Scan for the cell matching the given text and deliver its (X, Y) coordinate at center. 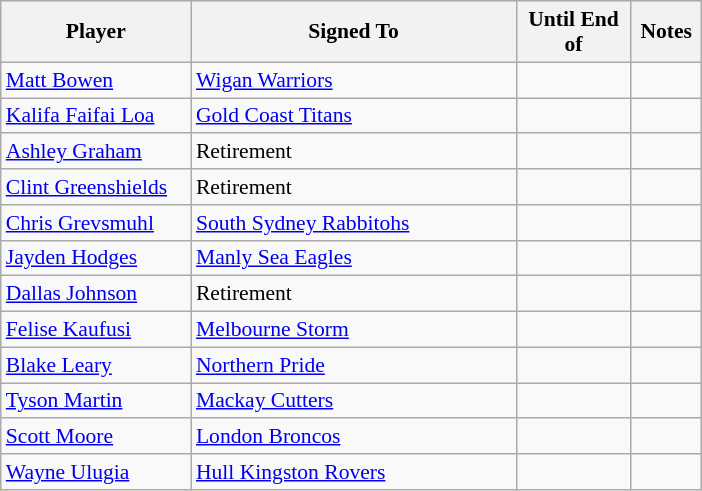
Tyson Martin (96, 401)
Manly Sea Eagles (354, 258)
Until End of (574, 32)
Dallas Johnson (96, 294)
Blake Leary (96, 365)
Gold Coast Titans (354, 116)
Chris Grevsmuhl (96, 223)
Matt Bowen (96, 80)
Melbourne Storm (354, 330)
London Broncos (354, 437)
Signed To (354, 32)
Notes (666, 32)
Kalifa Faifai Loa (96, 116)
Jayden Hodges (96, 258)
Wigan Warriors (354, 80)
Clint Greenshields (96, 187)
Northern Pride (354, 365)
Scott Moore (96, 437)
Wayne Ulugia (96, 472)
Hull Kingston Rovers (354, 472)
Mackay Cutters (354, 401)
Player (96, 32)
South Sydney Rabbitohs (354, 223)
Felise Kaufusi (96, 330)
Ashley Graham (96, 152)
